Determine the [X, Y] coordinate at the center of the cell enclosing the given text.  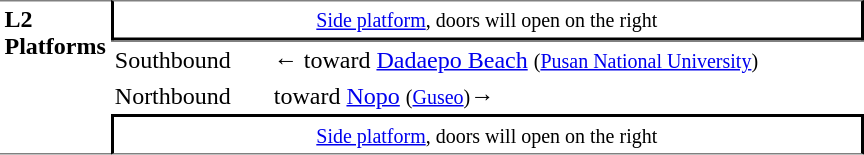
Northbound [190, 96]
L2Platforms [55, 77]
toward Nopo (Guseo)→ [566, 96]
Southbound [190, 59]
← toward Dadaepo Beach (Pusan National University) [566, 59]
